Search for the cell housing the specified text and yield its [x, y] center coordinate. 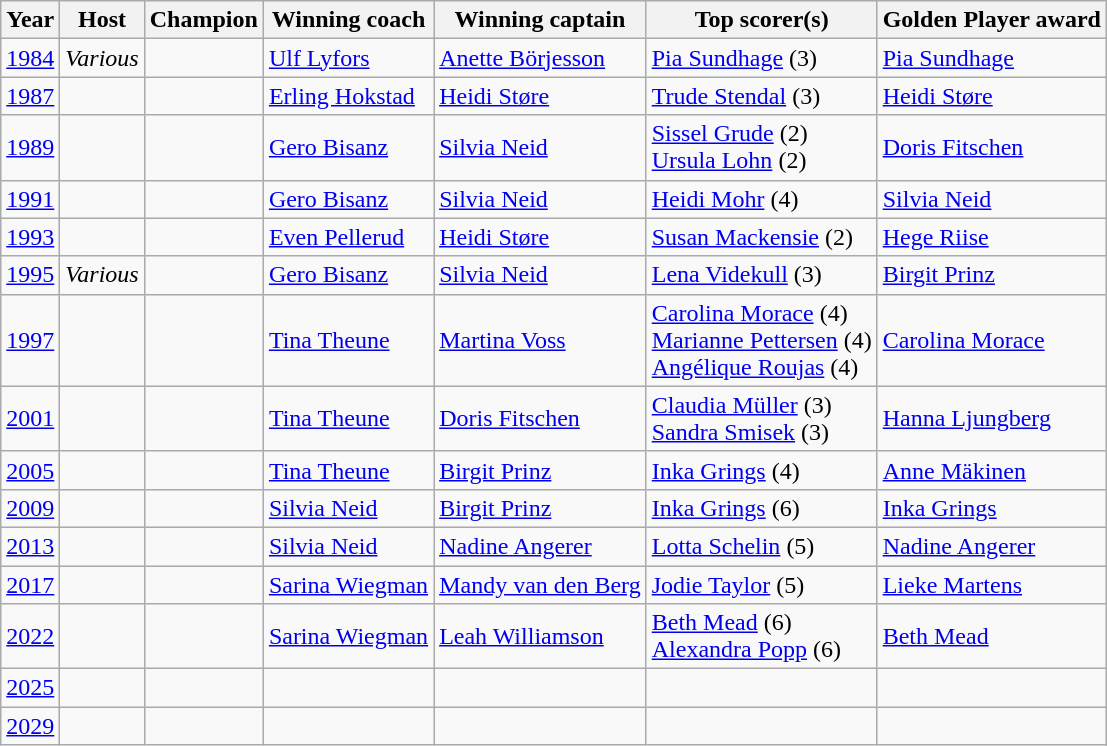
Susan Mackensie (2) [762, 237]
Leah Williamson [540, 636]
Beth Mead [992, 636]
Inka Grings (6) [762, 508]
Trude Stendal (3) [762, 96]
Lotta Schelin (5) [762, 546]
Sissel Grude (2) Ursula Lohn (2) [762, 148]
Hege Riise [992, 237]
Ulf Lyfors [348, 58]
Winning captain [540, 20]
1991 [30, 199]
Erling Hokstad [348, 96]
1993 [30, 237]
2005 [30, 470]
Carolina Morace (4) Marianne Pettersen (4) Angélique Roujas (4) [762, 340]
2013 [30, 546]
Year [30, 20]
Winning coach [348, 20]
Lena Videkull (3) [762, 275]
Champion [204, 20]
2017 [30, 585]
2029 [30, 726]
Top scorer(s) [762, 20]
1997 [30, 340]
1987 [30, 96]
Pia Sundhage (3) [762, 58]
1989 [30, 148]
Even Pellerud [348, 237]
Claudia Müller (3) Sandra Smisek (3) [762, 418]
1984 [30, 58]
Host [102, 20]
Carolina Morace [992, 340]
Golden Player award [992, 20]
Martina Voss [540, 340]
Beth Mead (6) Alexandra Popp (6) [762, 636]
2022 [30, 636]
1995 [30, 275]
2025 [30, 688]
2001 [30, 418]
Anne Mäkinen [992, 470]
Anette Börjesson [540, 58]
Inka Grings (4) [762, 470]
Mandy van den Berg [540, 585]
Heidi Mohr (4) [762, 199]
Lieke Martens [992, 585]
2009 [30, 508]
Hanna Ljungberg [992, 418]
Jodie Taylor (5) [762, 585]
Pia Sundhage [992, 58]
Inka Grings [992, 508]
